Find where the given text appears and provide that cell's center as (x, y) coordinate. 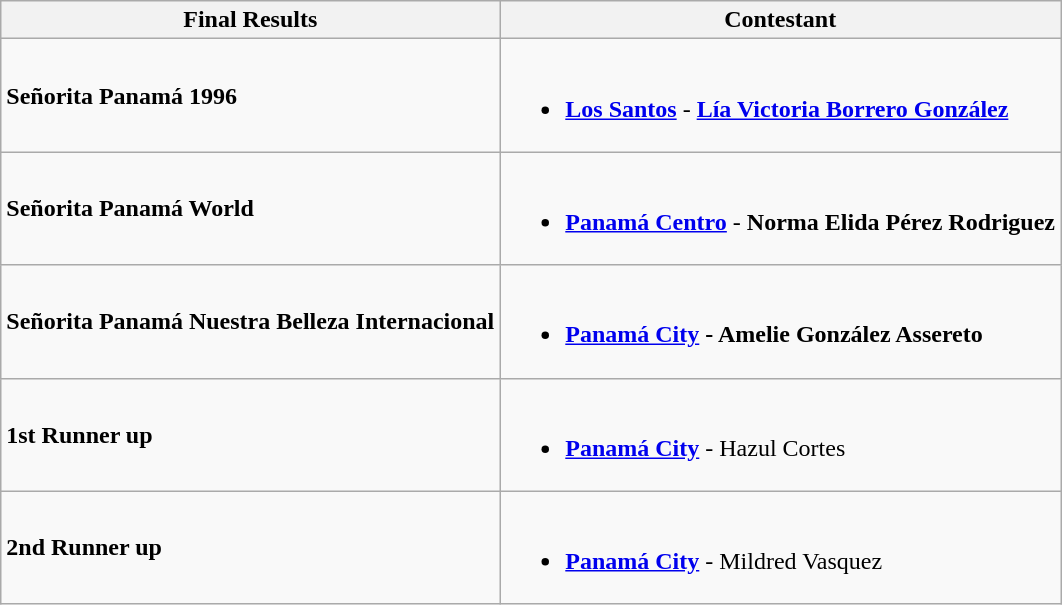
Señorita Panamá World (250, 208)
1st Runner up (250, 434)
Panamá Centro - Norma Elida Pérez Rodriguez (780, 208)
Panamá City - Mildred Vasquez (780, 548)
Señorita Panamá 1996 (250, 96)
Los Santos - Lía Victoria Borrero González (780, 96)
Señorita Panamá Nuestra Belleza Internacional (250, 322)
Contestant (780, 20)
Panamá City - Hazul Cortes (780, 434)
Final Results (250, 20)
2nd Runner up (250, 548)
Panamá City - Amelie González Assereto (780, 322)
